Determine the [X, Y] coordinate at the center of the cell enclosing the given text.  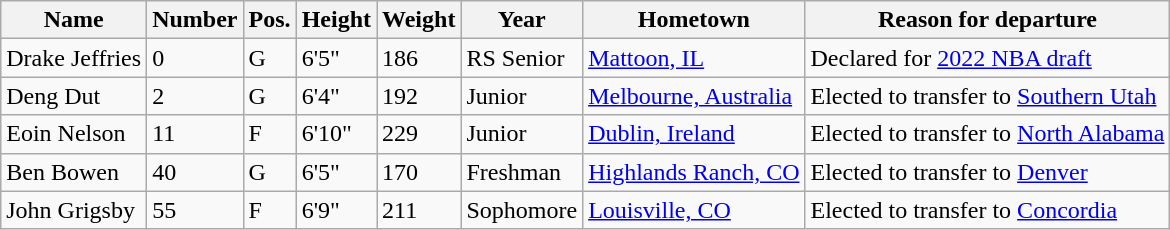
Ben Bowen [74, 172]
Louisville, CO [694, 210]
6'9" [336, 210]
Number [195, 20]
55 [195, 210]
211 [418, 210]
2 [195, 96]
6'4" [336, 96]
Hometown [694, 20]
Pos. [270, 20]
Declared for 2022 NBA draft [988, 58]
Year [522, 20]
Dublin, Ireland [694, 134]
Elected to transfer to Concordia [988, 210]
Elected to transfer to North Alabama [988, 134]
Name [74, 20]
192 [418, 96]
Melbourne, Australia [694, 96]
Highlands Ranch, CO [694, 172]
Sophomore [522, 210]
Elected to transfer to Southern Utah [988, 96]
RS Senior [522, 58]
Deng Dut [74, 96]
John Grigsby [74, 210]
11 [195, 134]
Weight [418, 20]
229 [418, 134]
Freshman [522, 172]
Drake Jeffries [74, 58]
Mattoon, IL [694, 58]
Elected to transfer to Denver [988, 172]
40 [195, 172]
Reason for departure [988, 20]
Eoin Nelson [74, 134]
Height [336, 20]
186 [418, 58]
0 [195, 58]
6'10" [336, 134]
170 [418, 172]
